From the cell containing the given text, extract its center point as (X, Y) coordinate. 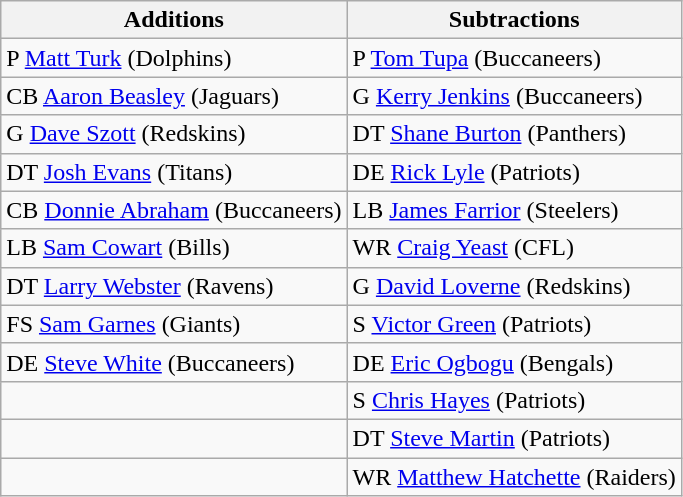
DT Larry Webster (Ravens) (174, 286)
G Kerry Jenkins (Buccaneers) (514, 96)
DE Rick Lyle (Patriots) (514, 172)
Subtractions (514, 20)
DE Eric Ogbogu (Bengals) (514, 362)
G Dave Szott (Redskins) (174, 134)
WR Matthew Hatchette (Raiders) (514, 477)
DT Josh Evans (Titans) (174, 172)
LB Sam Cowart (Bills) (174, 248)
P Tom Tupa (Buccaneers) (514, 58)
G David Loverne (Redskins) (514, 286)
Additions (174, 20)
WR Craig Yeast (CFL) (514, 248)
S Victor Green (Patriots) (514, 324)
S Chris Hayes (Patriots) (514, 400)
LB James Farrior (Steelers) (514, 210)
P Matt Turk (Dolphins) (174, 58)
DE Steve White (Buccaneers) (174, 362)
FS Sam Garnes (Giants) (174, 324)
CB Aaron Beasley (Jaguars) (174, 96)
DT Steve Martin (Patriots) (514, 438)
DT Shane Burton (Panthers) (514, 134)
CB Donnie Abraham (Buccaneers) (174, 210)
